Extract the (x, y) coordinate from the center of the cell holding the provided text.  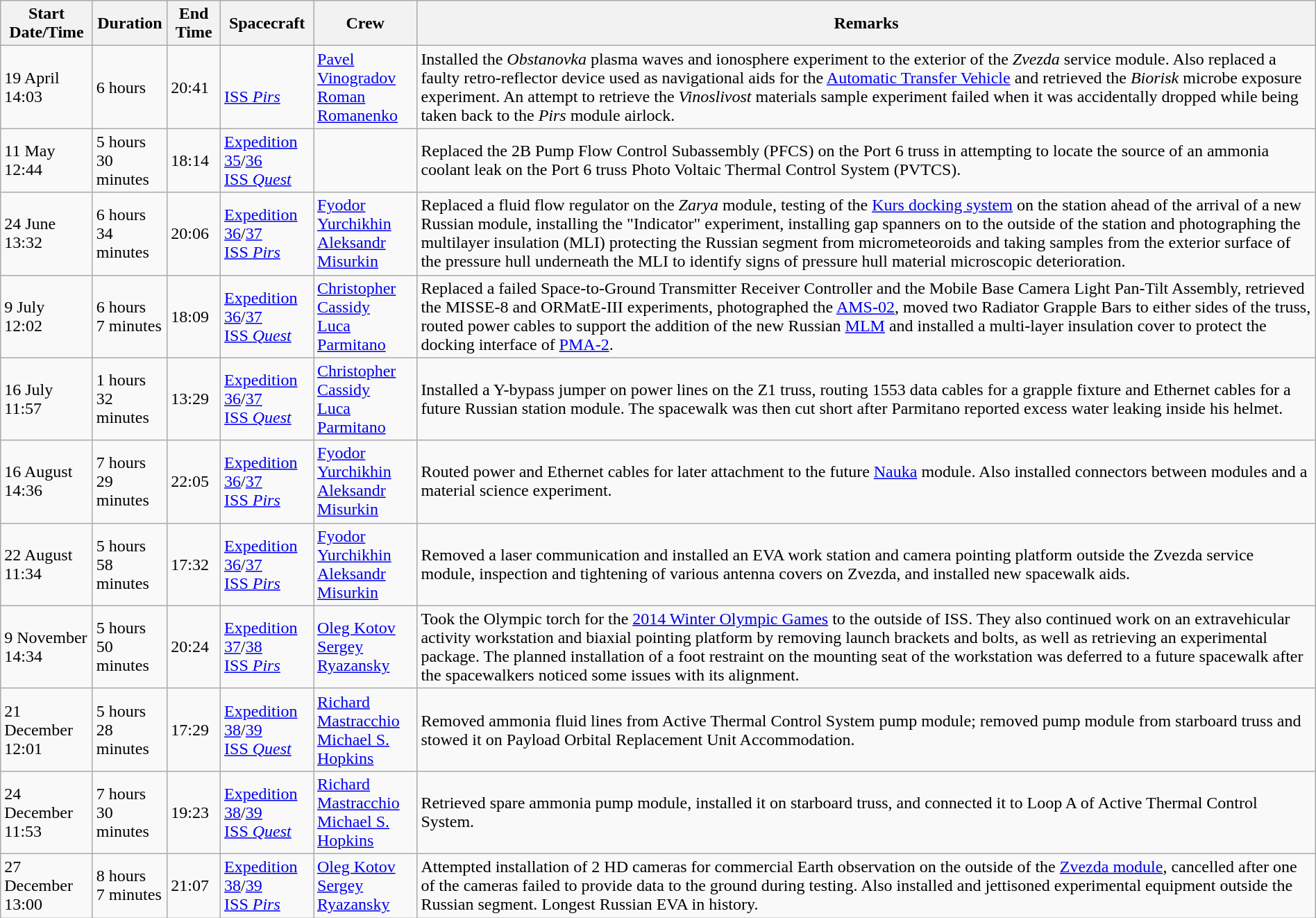
7 hours29 minutes (129, 482)
Duration (129, 24)
Expedition 38/39ISS Pirs (267, 885)
8 hours7 minutes (129, 885)
18:14 (194, 160)
24 June13:32 (47, 233)
1 hours32 minutes (129, 399)
20:41 (194, 87)
20:06 (194, 233)
6 hours34 minutes (129, 233)
7 hours30 minutes (129, 812)
5 hours50 minutes (129, 647)
27 December13:00 (47, 885)
22:05 (194, 482)
18:09 (194, 317)
22 August11:34 (47, 564)
9 November14:34 (47, 647)
5 hours58 minutes (129, 564)
Retrieved spare ammonia pump module, installed it on starboard truss, and connected it to Loop A of Active Thermal Control System. (866, 812)
End Time (194, 24)
Expedition 37/38ISS Pirs (267, 647)
19 April14:03 (47, 87)
9 July12:02 (47, 317)
Start Date/Time (47, 24)
21 December12:01 (47, 729)
Spacecraft (267, 24)
ISS Pirs (267, 87)
20:24 (194, 647)
16 August14:36 (47, 482)
16 July11:57 (47, 399)
5 hours28 minutes (129, 729)
Remarks (866, 24)
6 hours (129, 87)
19:23 (194, 812)
17:32 (194, 564)
13:29 (194, 399)
Expedition 35/36ISS Quest (267, 160)
17:29 (194, 729)
21:07 (194, 885)
5 hours30 minutes (129, 160)
Pavel Vinogradov Roman Romanenko (365, 87)
24 December11:53 (47, 812)
11 May12:44 (47, 160)
Crew (365, 24)
6 hours7 minutes (129, 317)
